Detect which cell encompasses the target text, then output its (X, Y) center coordinate. 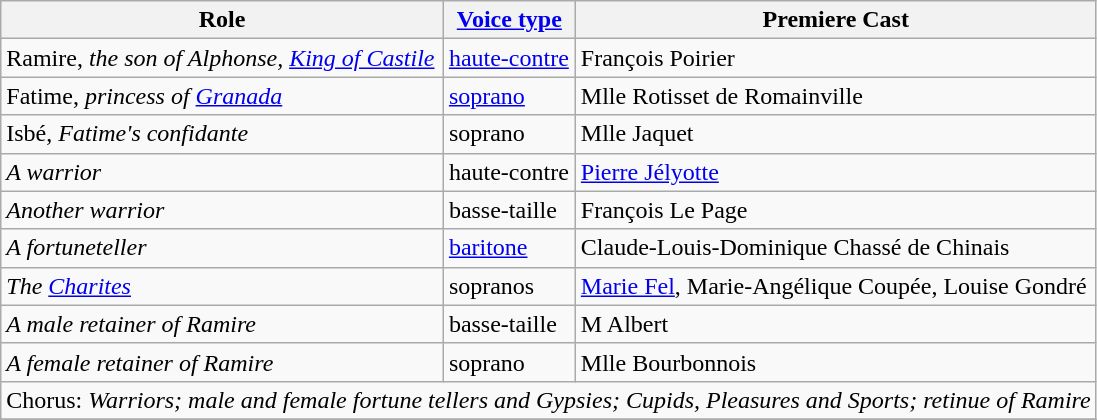
The Charites (222, 286)
Isbé, Fatime's confidante (222, 134)
Chorus: Warriors; male and female fortune tellers and Gypsies; Cupids, Pleasures and Sports; retinue of Ramire (548, 400)
Fatime, princess of Granada (222, 96)
Mlle Rotisset de Romainville (836, 96)
Another warrior (222, 210)
M Albert (836, 324)
Voice type (509, 20)
A female retainer of Ramire (222, 362)
Pierre Jélyotte (836, 172)
Mlle Jaquet (836, 134)
Mlle Bourbonnois (836, 362)
A male retainer of Ramire (222, 324)
François Poirier (836, 58)
sopranos (509, 286)
François Le Page (836, 210)
Ramire, the son of Alphonse, King of Castile (222, 58)
Premiere Cast (836, 20)
baritone (509, 248)
Claude-Louis-Dominique Chassé de Chinais (836, 248)
Marie Fel, Marie-Angélique Coupée, Louise Gondré (836, 286)
Role (222, 20)
A fortuneteller (222, 248)
A warrior (222, 172)
